From the cell containing the given text, extract its center point as (x, y) coordinate. 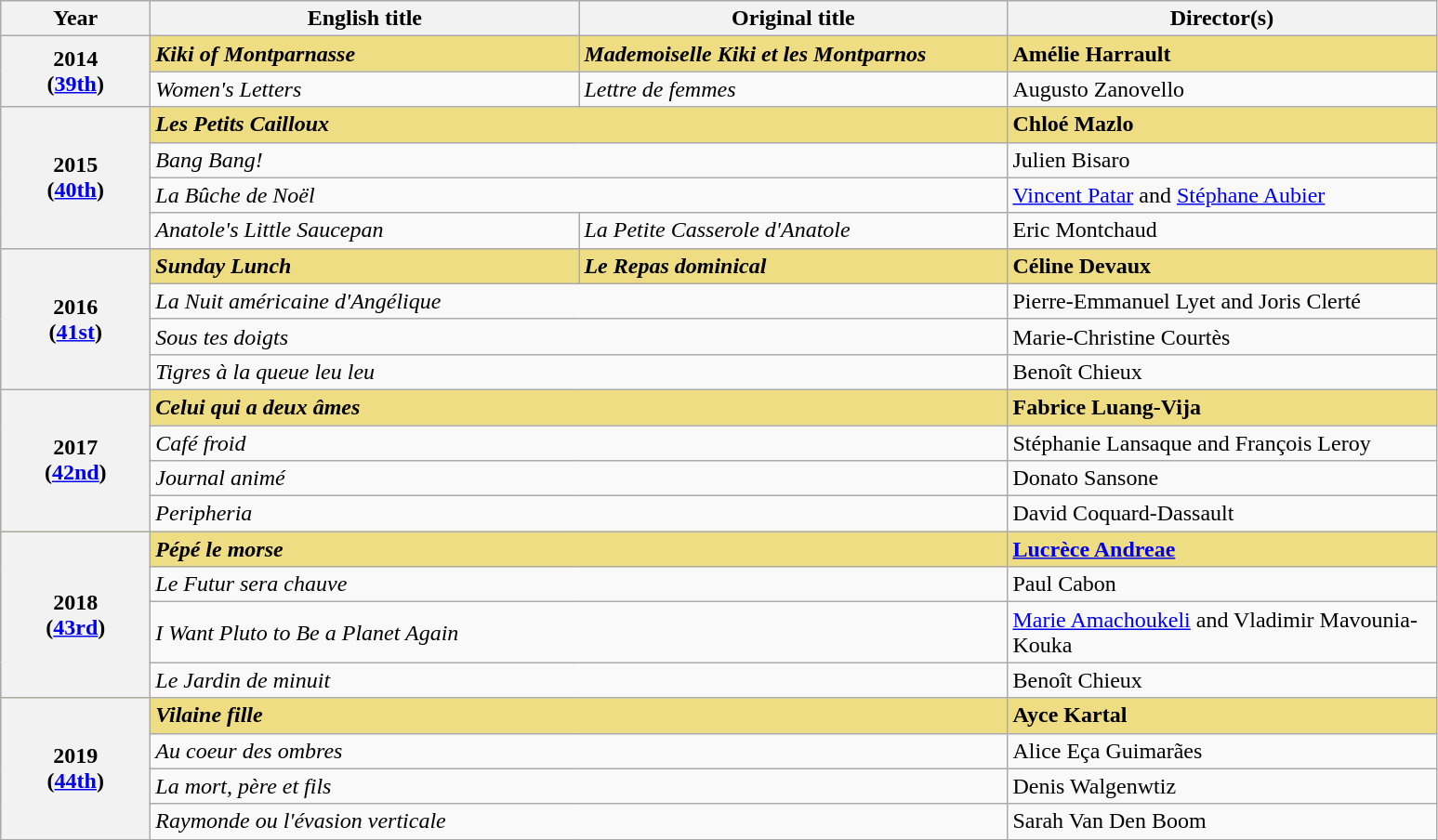
Sunday Lunch (364, 266)
Original title (794, 19)
David Coquard-Dassault (1221, 514)
Peripheria (579, 514)
2014(39th) (76, 72)
Vilaine fille (579, 715)
Sous tes doigts (579, 336)
Year (76, 19)
Chloé Mazlo (1221, 125)
Paul Cabon (1221, 584)
Journal animé (579, 479)
Denis Walgenwtiz (1221, 786)
Lucrèce Andreae (1221, 549)
Director(s) (1221, 19)
Kiki of Montparnasse (364, 54)
Marie-Christine Courtès (1221, 336)
Women's Letters (364, 89)
Vincent Patar and Stéphane Aubier (1221, 195)
Marie Amachoukeli and Vladimir Mavounia-Kouka (1221, 632)
Pierre-Emmanuel Lyet and Joris Clerté (1221, 301)
Café froid (579, 443)
Pépé le morse (579, 549)
Lettre de femmes (794, 89)
Au coeur des ombres (579, 751)
La Nuit américaine d'Angélique (579, 301)
La mort, père et fils (579, 786)
Eric Montchaud (1221, 230)
2019(44th) (76, 768)
Le Repas dominical (794, 266)
Mademoiselle Kiki et les Montparnos (794, 54)
Anatole's Little Saucepan (364, 230)
English title (364, 19)
Julien Bisaro (1221, 160)
La Bûche de Noël (579, 195)
Ayce Kartal (1221, 715)
Donato Sansone (1221, 479)
Tigres à la queue leu leu (579, 372)
Stéphanie Lansaque and François Leroy (1221, 443)
Raymonde ou l'évasion verticale (579, 821)
2018(43rd) (76, 615)
Le Jardin de minuit (579, 680)
2015(40th) (76, 177)
2016(41st) (76, 319)
Le Futur sera chauve (579, 584)
Bang Bang! (579, 160)
Celui qui a deux âmes (579, 407)
Amélie Harrault (1221, 54)
Fabrice Luang-Vija (1221, 407)
Sarah Van Den Boom (1221, 821)
Alice Eça Guimarães (1221, 751)
Céline Devaux (1221, 266)
Les Petits Cailloux (579, 125)
La Petite Casserole d'Anatole (794, 230)
I Want Pluto to Be a Planet Again (579, 632)
Augusto Zanovello (1221, 89)
2017(42nd) (76, 460)
